Pinpoint the cell where the given text exists, returning its [x, y] midpoint coordinate. 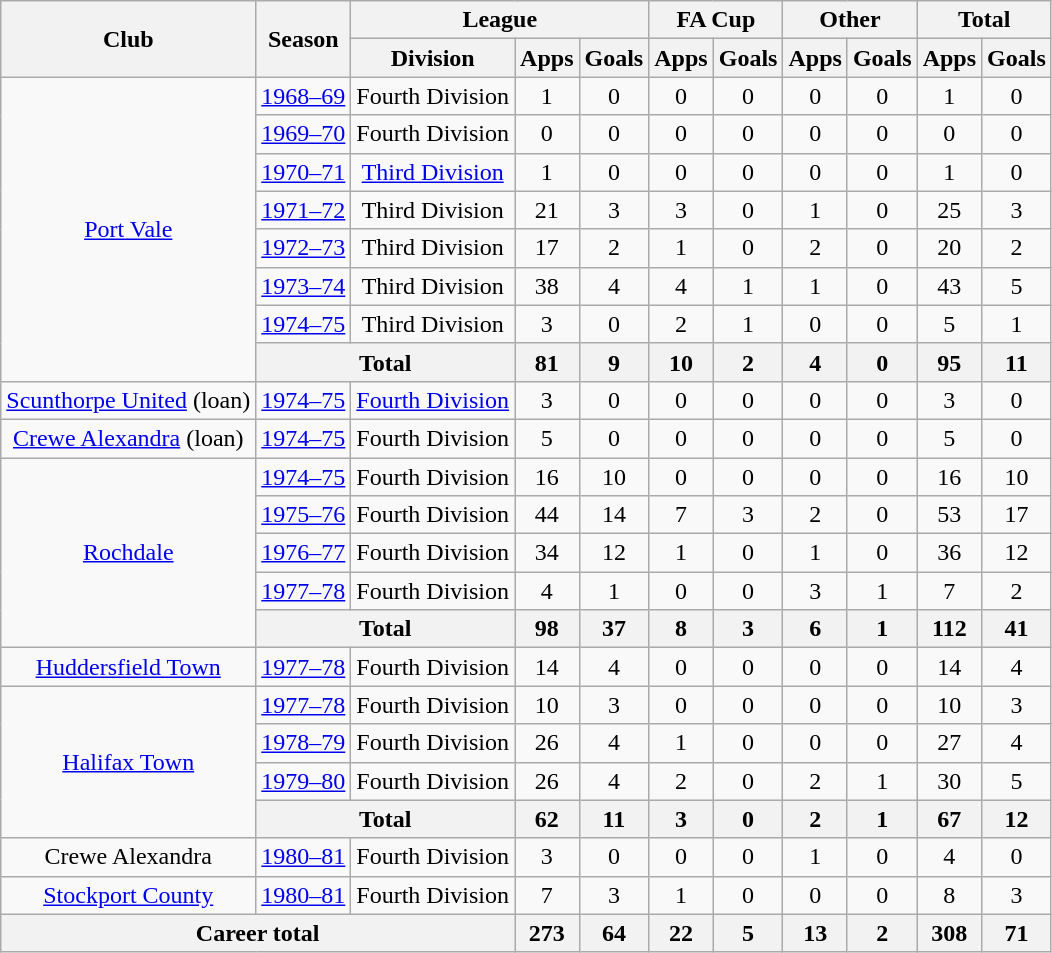
1970–71 [304, 172]
30 [949, 781]
FA Cup [716, 20]
22 [681, 933]
308 [949, 933]
81 [547, 362]
Huddersfield Town [128, 667]
Stockport County [128, 895]
1973–74 [304, 286]
44 [547, 515]
41 [1017, 629]
League [500, 20]
21 [547, 210]
53 [949, 515]
6 [815, 629]
20 [949, 248]
43 [949, 286]
1971–72 [304, 210]
1978–79 [304, 743]
Rochdale [128, 553]
1969–70 [304, 134]
1979–80 [304, 781]
Scunthorpe United (loan) [128, 400]
62 [547, 819]
Season [304, 39]
38 [547, 286]
9 [614, 362]
Other [850, 20]
Crewe Alexandra (loan) [128, 438]
Club [128, 39]
112 [949, 629]
34 [547, 553]
98 [547, 629]
1972–73 [304, 248]
37 [614, 629]
Division [433, 58]
Career total [258, 933]
36 [949, 553]
25 [949, 210]
273 [547, 933]
27 [949, 743]
Halifax Town [128, 762]
71 [1017, 933]
Port Vale [128, 229]
64 [614, 933]
95 [949, 362]
13 [815, 933]
1976–77 [304, 553]
1968–69 [304, 96]
Crewe Alexandra [128, 857]
1975–76 [304, 515]
67 [949, 819]
